Pinpoint the cell where the given text exists, returning its [x, y] midpoint coordinate. 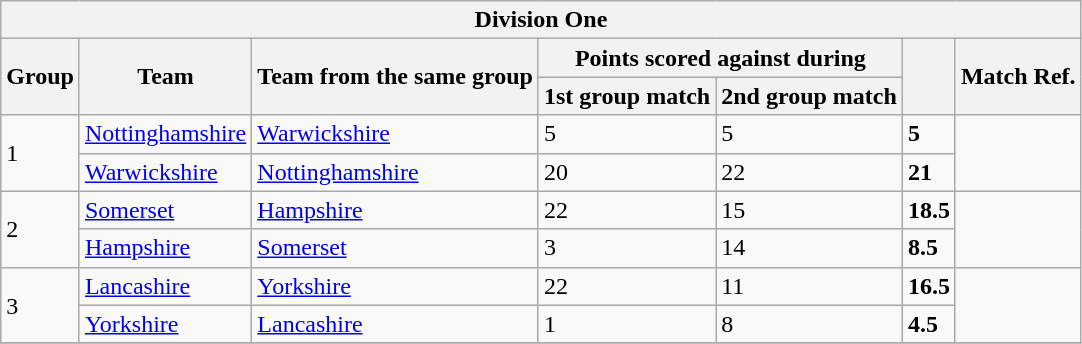
8 [810, 324]
Division One [541, 20]
2 [40, 229]
15 [810, 210]
Group [40, 77]
20 [626, 172]
4.5 [928, 324]
Team [165, 77]
1st group match [626, 96]
Match Ref. [1018, 77]
Team from the same group [396, 77]
14 [810, 248]
21 [928, 172]
18.5 [928, 210]
2nd group match [810, 96]
Points scored against during [720, 58]
8.5 [928, 248]
11 [810, 286]
16.5 [928, 286]
